Search for the cell housing the specified text and yield its (x, y) center coordinate. 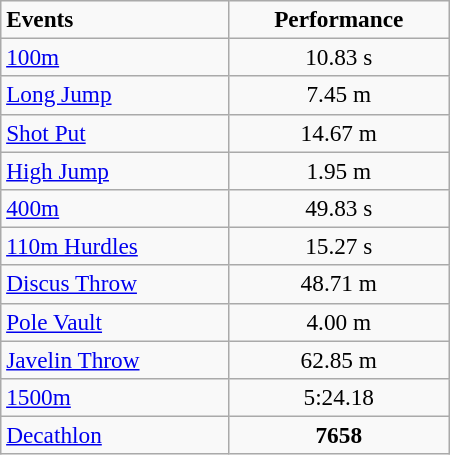
62.85 m (338, 359)
4.00 m (338, 322)
Performance (338, 19)
14.67 m (338, 133)
7.45 m (338, 95)
15.27 s (338, 246)
7658 (338, 435)
100m (115, 57)
1500m (115, 397)
Shot Put (115, 133)
400m (115, 208)
Events (115, 19)
Long Jump (115, 95)
49.83 s (338, 208)
High Jump (115, 170)
10.83 s (338, 57)
Pole Vault (115, 322)
Decathlon (115, 435)
48.71 m (338, 284)
Javelin Throw (115, 359)
Discus Throw (115, 284)
5:24.18 (338, 397)
1.95 m (338, 170)
110m Hurdles (115, 246)
